From the cell containing the given text, extract its center point as [X, Y] coordinate. 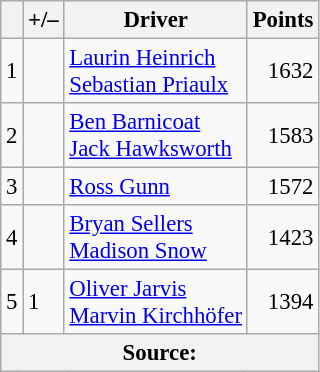
Bryan Sellers Madison Snow [156, 238]
5 [12, 302]
Oliver Jarvis Marvin Kirchhöfer [156, 302]
+/– [44, 20]
4 [12, 238]
1583 [282, 136]
1632 [282, 72]
Driver [156, 20]
Points [282, 20]
1572 [282, 187]
2 [12, 136]
Laurin Heinrich Sebastian Priaulx [156, 72]
Ross Gunn [156, 187]
1423 [282, 238]
3 [12, 187]
Source: [160, 353]
1394 [282, 302]
Ben Barnicoat Jack Hawksworth [156, 136]
